Return the (X, Y) coordinate for the center point of the cell that contains the specified text.  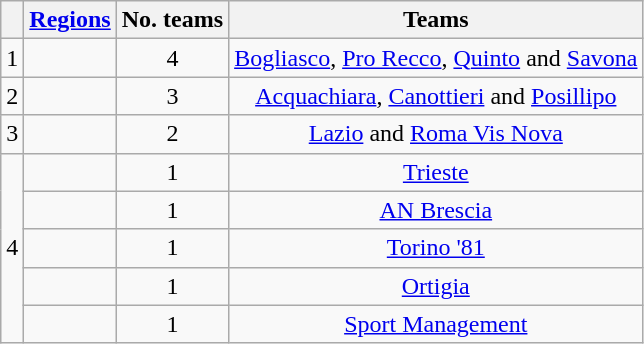
Lazio and Roma Vis Nova (436, 134)
Acquachiara, Canottieri and Posillipo (436, 96)
Bogliasco, Pro Recco, Quinto and Savona (436, 58)
Regions (70, 20)
Sport Management (436, 324)
Torino '81 (436, 248)
Teams (436, 20)
No. teams (172, 20)
AN Brescia (436, 210)
Trieste (436, 172)
Ortigia (436, 286)
